Extract the (x, y) coordinate from the center of the cell holding the provided text.  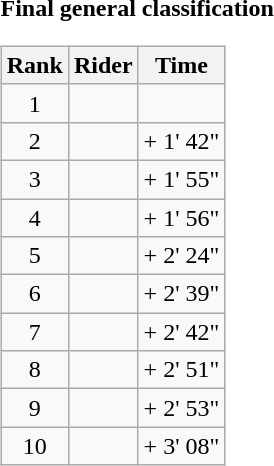
+ 2' 39" (182, 294)
+ 2' 24" (182, 256)
9 (34, 408)
10 (34, 446)
+ 2' 42" (182, 332)
Rank (34, 65)
+ 2' 53" (182, 408)
3 (34, 179)
+ 1' 56" (182, 217)
2 (34, 141)
6 (34, 294)
+ 3' 08" (182, 446)
+ 1' 42" (182, 141)
+ 2' 51" (182, 370)
5 (34, 256)
Rider (103, 65)
Time (182, 65)
8 (34, 370)
4 (34, 217)
1 (34, 103)
7 (34, 332)
+ 1' 55" (182, 179)
